Determine the (x, y) coordinate at the center of the cell enclosing the given text.  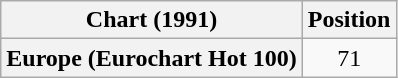
Europe (Eurochart Hot 100) (152, 58)
71 (349, 58)
Position (349, 20)
Chart (1991) (152, 20)
